Capture the cell that displays the provided text and extract its (x, y) central coordinate. 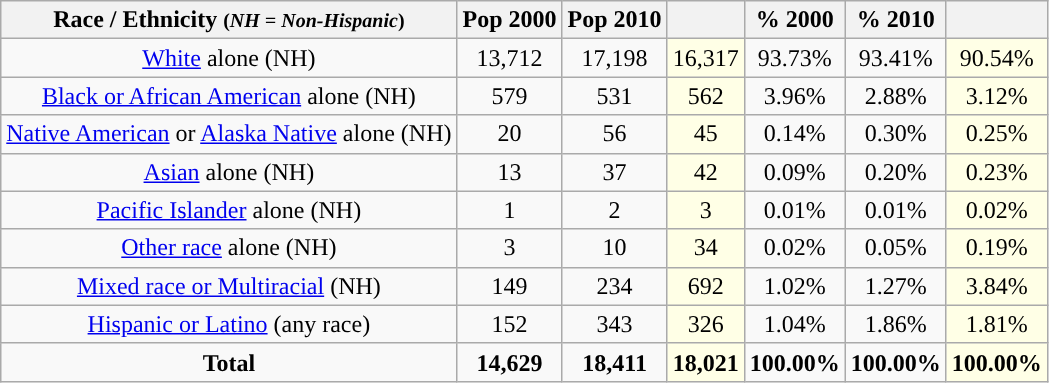
% 2010 (896, 20)
2.88% (896, 96)
1.27% (896, 286)
Asian alone (NH) (229, 172)
13,712 (510, 58)
Black or African American alone (NH) (229, 96)
34 (706, 248)
0.25% (996, 134)
0.09% (794, 172)
37 (614, 172)
1 (510, 210)
0.20% (896, 172)
90.54% (996, 58)
Mixed race or Multiracial (NH) (229, 286)
0.23% (996, 172)
562 (706, 96)
326 (706, 324)
18,021 (706, 362)
Race / Ethnicity (NH = Non-Hispanic) (229, 20)
1.81% (996, 324)
42 (706, 172)
3.84% (996, 286)
13 (510, 172)
3.96% (794, 96)
531 (614, 96)
1.86% (896, 324)
3.12% (996, 96)
14,629 (510, 362)
20 (510, 134)
0.19% (996, 248)
Other race alone (NH) (229, 248)
16,317 (706, 58)
93.73% (794, 58)
579 (510, 96)
234 (614, 286)
692 (706, 286)
149 (510, 286)
White alone (NH) (229, 58)
45 (706, 134)
1.04% (794, 324)
Pacific Islander alone (NH) (229, 210)
Pop 2000 (510, 20)
56 (614, 134)
Native American or Alaska Native alone (NH) (229, 134)
93.41% (896, 58)
0.30% (896, 134)
10 (614, 248)
1.02% (794, 286)
Pop 2010 (614, 20)
0.05% (896, 248)
Total (229, 362)
343 (614, 324)
% 2000 (794, 20)
Hispanic or Latino (any race) (229, 324)
17,198 (614, 58)
0.14% (794, 134)
152 (510, 324)
2 (614, 210)
18,411 (614, 362)
